Output the [x, y] coordinate of the center of the cell containing the given text.  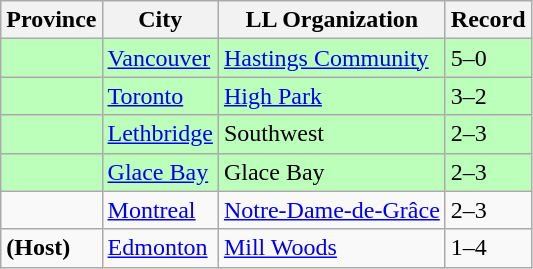
City [160, 20]
Notre-Dame-de-Grâce [332, 210]
Montreal [160, 210]
5–0 [488, 58]
Hastings Community [332, 58]
Record [488, 20]
Edmonton [160, 248]
(Host) [52, 248]
Province [52, 20]
Vancouver [160, 58]
Lethbridge [160, 134]
Southwest [332, 134]
Toronto [160, 96]
1–4 [488, 248]
Mill Woods [332, 248]
LL Organization [332, 20]
High Park [332, 96]
3–2 [488, 96]
